Capture the cell that displays the provided text and extract its [x, y] central coordinate. 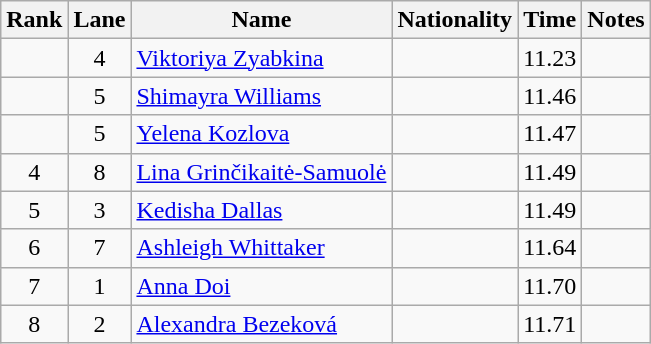
Viktoriya Zyabkina [262, 58]
11.23 [550, 58]
Nationality [455, 20]
11.47 [550, 134]
Yelena Kozlova [262, 134]
Rank [34, 20]
3 [100, 210]
11.70 [550, 286]
2 [100, 324]
Time [550, 20]
Shimayra Williams [262, 96]
11.64 [550, 248]
Lina Grinčikaitė-Samuolė [262, 172]
6 [34, 248]
1 [100, 286]
Anna Doi [262, 286]
Alexandra Bezeková [262, 324]
11.46 [550, 96]
Name [262, 20]
Ashleigh Whittaker [262, 248]
Lane [100, 20]
11.71 [550, 324]
Notes [616, 20]
Kedisha Dallas [262, 210]
